Find where the given text appears and provide that cell's center as [x, y] coordinate. 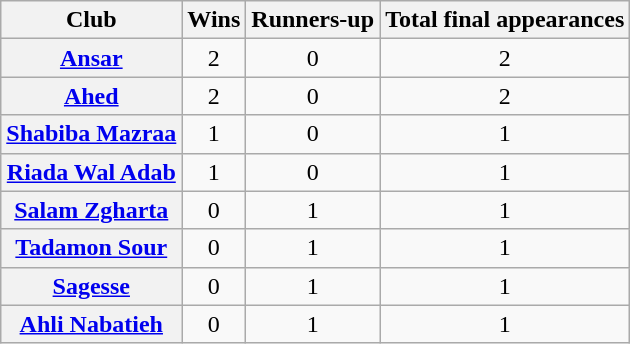
Riada Wal Adab [92, 172]
Runners-up [313, 20]
Club [92, 20]
Ahli Nabatieh [92, 324]
Wins [214, 20]
Ahed [92, 96]
Ansar [92, 58]
Total final appearances [505, 20]
Tadamon Sour [92, 248]
Salam Zgharta [92, 210]
Shabiba Mazraa [92, 134]
Sagesse [92, 286]
